Return the (X, Y) coordinate for the center point of the cell that contains the specified text.  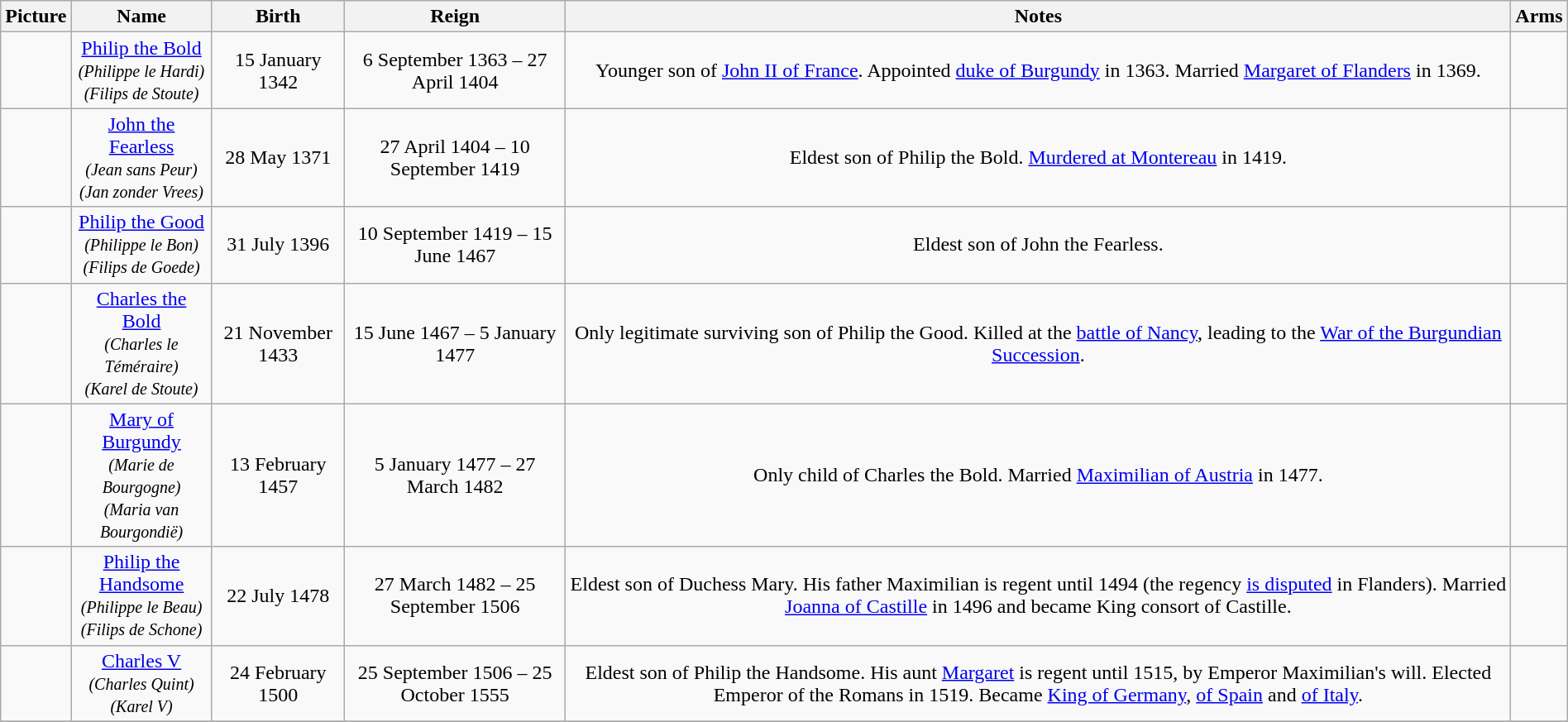
Reign (455, 17)
Only legitimate surviving son of Philip the Good. Killed at the battle of Nancy, leading to the War of the Burgundian Succession. (1039, 343)
Eldest son of Philip the Bold. Murdered at Montereau in 1419. (1039, 157)
27 April 1404 – 10 September 1419 (455, 157)
Charles the Bold(Charles le Téméraire)(Karel de Stoute) (141, 343)
Name (141, 17)
Younger son of John II of France. Appointed duke of Burgundy in 1363. Married Margaret of Flanders in 1369. (1039, 70)
25 September 1506 – 25 October 1555 (455, 683)
Picture (36, 17)
31 July 1396 (278, 245)
5 January 1477 – 27 March 1482 (455, 475)
27 March 1482 – 25 September 1506 (455, 595)
22 July 1478 (278, 595)
15 January 1342 (278, 70)
10 September 1419 – 15 June 1467 (455, 245)
Arms (1539, 17)
Philip the Bold(Philippe le Hardi)(Filips de Stoute) (141, 70)
Eldest son of John the Fearless. (1039, 245)
28 May 1371 (278, 157)
Charles V(Charles Quint)(Karel V) (141, 683)
Notes (1039, 17)
15 June 1467 – 5 January 1477 (455, 343)
24 February 1500 (278, 683)
Philip the Handsome(Philippe le Beau)(Filips de Schone) (141, 595)
Mary of Burgundy(Marie de Bourgogne)(Maria van Bourgondië) (141, 475)
Philip the Good(Philippe le Bon)(Filips de Goede) (141, 245)
Birth (278, 17)
13 February 1457 (278, 475)
21 November 1433 (278, 343)
John the Fearless(Jean sans Peur)(Jan zonder Vrees) (141, 157)
6 September 1363 – 27 April 1404 (455, 70)
Only child of Charles the Bold. Married Maximilian of Austria in 1477. (1039, 475)
